Provide the (X, Y) coordinate of the cell's center where the given text is located.  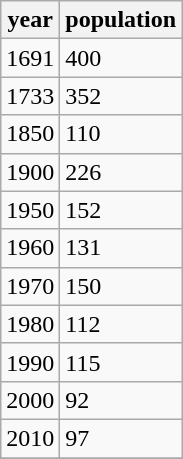
131 (121, 248)
1691 (30, 58)
1733 (30, 96)
1960 (30, 248)
400 (121, 58)
1850 (30, 134)
226 (121, 172)
115 (121, 362)
year (30, 20)
150 (121, 286)
1950 (30, 210)
92 (121, 400)
1900 (30, 172)
1990 (30, 362)
152 (121, 210)
1980 (30, 324)
110 (121, 134)
1970 (30, 286)
352 (121, 96)
population (121, 20)
97 (121, 438)
112 (121, 324)
2010 (30, 438)
2000 (30, 400)
